Determine the (x, y) coordinate at the center of the cell enclosing the given text.  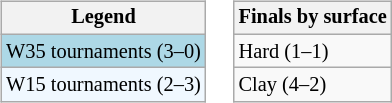
W35 tournaments (3–0) (103, 51)
W15 tournaments (2–3) (103, 85)
Legend (103, 18)
Clay (4–2) (313, 85)
Finals by surface (313, 18)
Hard (1–1) (313, 51)
